Output the (X, Y) coordinate of the center of the cell containing the given text.  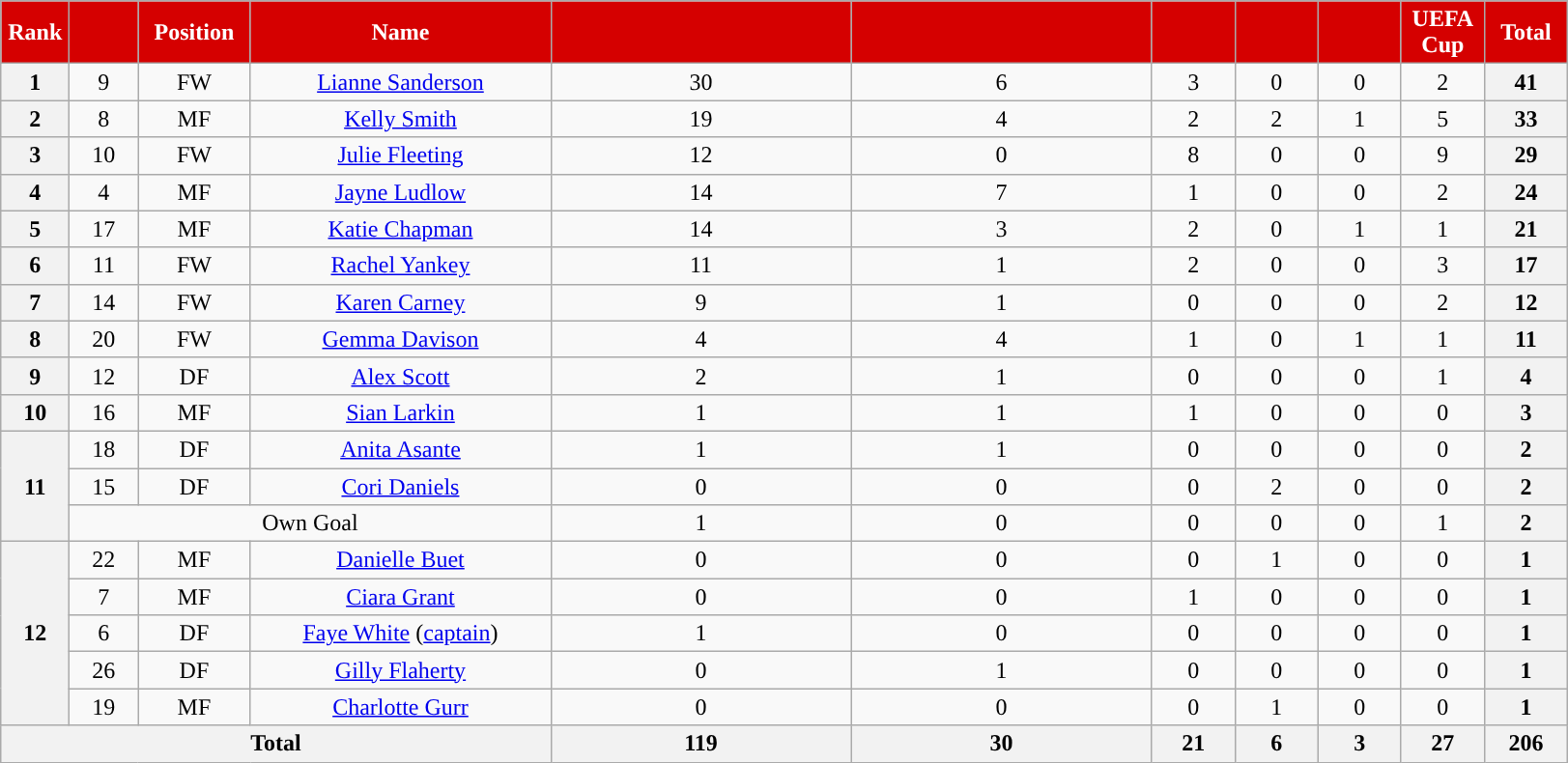
Position (194, 33)
Name (400, 33)
26 (104, 670)
Sian Larkin (400, 412)
Anita Asante (400, 449)
Rachel Yankey (400, 266)
Karen Carney (400, 302)
Gilly Flaherty (400, 670)
Alex Scott (400, 376)
Faye White (captain) (400, 634)
Kelly Smith (400, 119)
Charlotte Gurr (400, 707)
Cori Daniels (400, 486)
Rank (35, 33)
41 (1525, 82)
Jayne Ludlow (400, 192)
206 (1525, 744)
Gemma Davison (400, 339)
119 (701, 744)
15 (104, 486)
24 (1525, 192)
33 (1525, 119)
27 (1442, 744)
29 (1525, 155)
16 (104, 412)
Own Goal (310, 523)
Danielle Buet (400, 560)
Katie Chapman (400, 229)
Julie Fleeting (400, 155)
20 (104, 339)
22 (104, 560)
Ciara Grant (400, 597)
18 (104, 449)
Lianne Sanderson (400, 82)
UEFA Cup (1442, 33)
